Extract the [x, y] coordinate from the center of the cell holding the provided text.  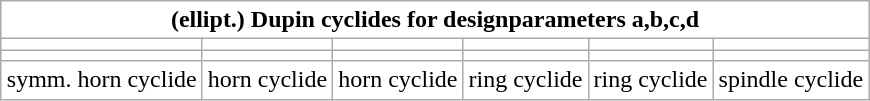
(ellipt.) Dupin cyclides for designparameters a,b,c,d [434, 20]
spindle cyclide [791, 80]
symm. horn cyclide [102, 80]
